Pinpoint the cell where the given text exists, returning its (X, Y) midpoint coordinate. 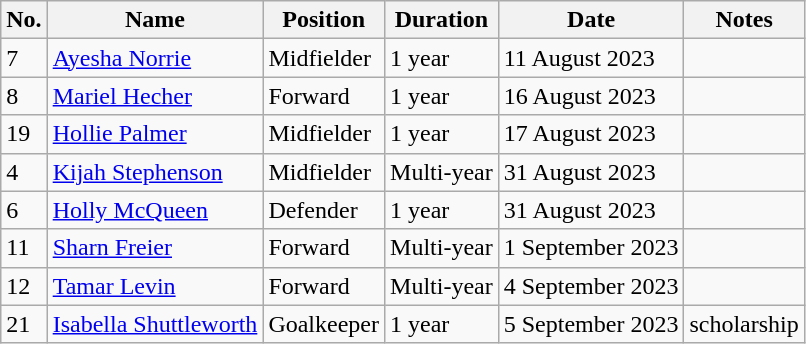
1 September 2023 (591, 248)
4 September 2023 (591, 286)
17 August 2023 (591, 134)
scholarship (744, 324)
Mariel Hecher (155, 96)
Ayesha Norrie (155, 58)
Isabella Shuttleworth (155, 324)
Date (591, 20)
Holly McQueen (155, 210)
Position (324, 20)
Name (155, 20)
4 (24, 172)
19 (24, 134)
5 September 2023 (591, 324)
16 August 2023 (591, 96)
Tamar Levin (155, 286)
Kijah Stephenson (155, 172)
11 (24, 248)
7 (24, 58)
12 (24, 286)
11 August 2023 (591, 58)
Goalkeeper (324, 324)
No. (24, 20)
Duration (442, 20)
Sharn Freier (155, 248)
21 (24, 324)
Defender (324, 210)
Hollie Palmer (155, 134)
Notes (744, 20)
8 (24, 96)
6 (24, 210)
